Capture the cell that displays the provided text and extract its [X, Y] central coordinate. 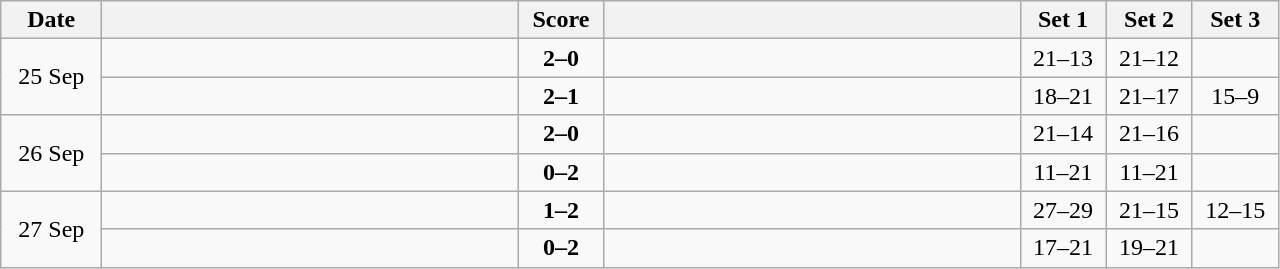
19–21 [1149, 248]
15–9 [1235, 96]
21–14 [1063, 134]
21–13 [1063, 58]
17–21 [1063, 248]
21–16 [1149, 134]
27–29 [1063, 210]
21–15 [1149, 210]
21–17 [1149, 96]
2–1 [561, 96]
Set 1 [1063, 20]
25 Sep [52, 77]
Score [561, 20]
18–21 [1063, 96]
21–12 [1149, 58]
12–15 [1235, 210]
Date [52, 20]
1–2 [561, 210]
Set 3 [1235, 20]
26 Sep [52, 153]
Set 2 [1149, 20]
27 Sep [52, 229]
